Return [x, y] of the center of cell containing provided text 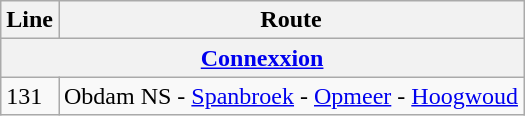
Line [30, 20]
Connexxion [262, 58]
131 [30, 96]
Obdam NS - Spanbroek - Opmeer - Hoogwoud [290, 96]
Route [290, 20]
